Return [X, Y] of the center of cell containing provided text 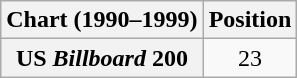
Position [250, 20]
23 [250, 58]
US Billboard 200 [102, 58]
Chart (1990–1999) [102, 20]
